Find where the given text appears and provide that cell's center as (X, Y) coordinate. 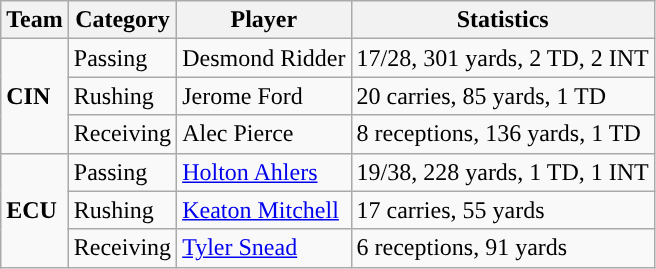
Desmond Ridder (264, 58)
Player (264, 20)
Tyler Snead (264, 248)
6 receptions, 91 yards (502, 248)
Category (122, 20)
CIN (35, 96)
20 carries, 85 yards, 1 TD (502, 96)
Keaton Mitchell (264, 210)
Jerome Ford (264, 96)
Statistics (502, 20)
Team (35, 20)
19/38, 228 yards, 1 TD, 1 INT (502, 172)
17/28, 301 yards, 2 TD, 2 INT (502, 58)
17 carries, 55 yards (502, 210)
ECU (35, 210)
8 receptions, 136 yards, 1 TD (502, 134)
Alec Pierce (264, 134)
Holton Ahlers (264, 172)
